Extract the [X, Y] coordinate from the center of the cell holding the provided text.  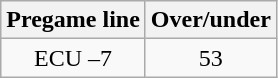
Pregame line [74, 20]
53 [210, 58]
ECU –7 [74, 58]
Over/under [210, 20]
